Identify which cell holds the provided text, then report its (x, y) central coordinate. 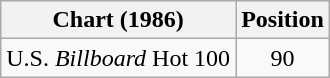
90 (283, 58)
Position (283, 20)
Chart (1986) (118, 20)
U.S. Billboard Hot 100 (118, 58)
